Determine the (X, Y) coordinate at the center of the cell enclosing the given text.  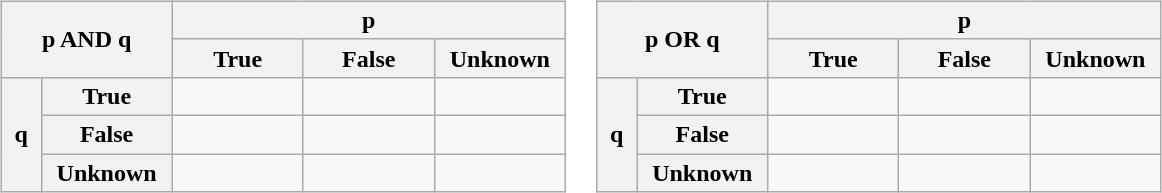
p AND q (86, 39)
p OR q (682, 39)
